Identify which cell holds the provided text, then report its (x, y) central coordinate. 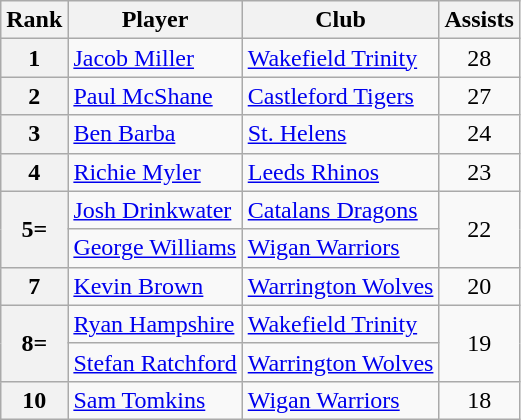
19 (479, 343)
4 (34, 172)
Assists (479, 20)
Ben Barba (155, 134)
Castleford Tigers (340, 96)
10 (34, 400)
1 (34, 58)
7 (34, 286)
Catalans Dragons (340, 210)
Paul McShane (155, 96)
8= (34, 343)
22 (479, 229)
George Williams (155, 248)
Stefan Ratchford (155, 362)
Ryan Hampshire (155, 324)
5= (34, 229)
St. Helens (340, 134)
18 (479, 400)
Player (155, 20)
3 (34, 134)
28 (479, 58)
Sam Tomkins (155, 400)
20 (479, 286)
Jacob Miller (155, 58)
Club (340, 20)
23 (479, 172)
Josh Drinkwater (155, 210)
Leeds Rhinos (340, 172)
Kevin Brown (155, 286)
Rank (34, 20)
2 (34, 96)
24 (479, 134)
27 (479, 96)
Richie Myler (155, 172)
